Locate the cell with the specified text and output its (x, y) center coordinate. 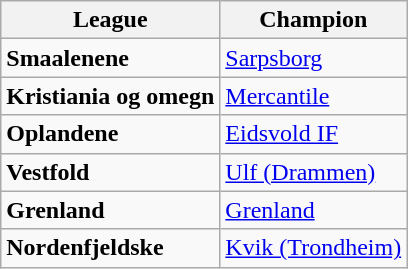
Eidsvold IF (314, 134)
League (110, 20)
Smaalenene (110, 58)
Oplandene (110, 134)
Vestfold (110, 172)
Kvik (Trondheim) (314, 248)
Nordenfjeldske (110, 248)
Kristiania og omegn (110, 96)
Champion (314, 20)
Sarpsborg (314, 58)
Ulf (Drammen) (314, 172)
Mercantile (314, 96)
